Return the [X, Y] coordinate for the center point of the cell that contains the specified text.  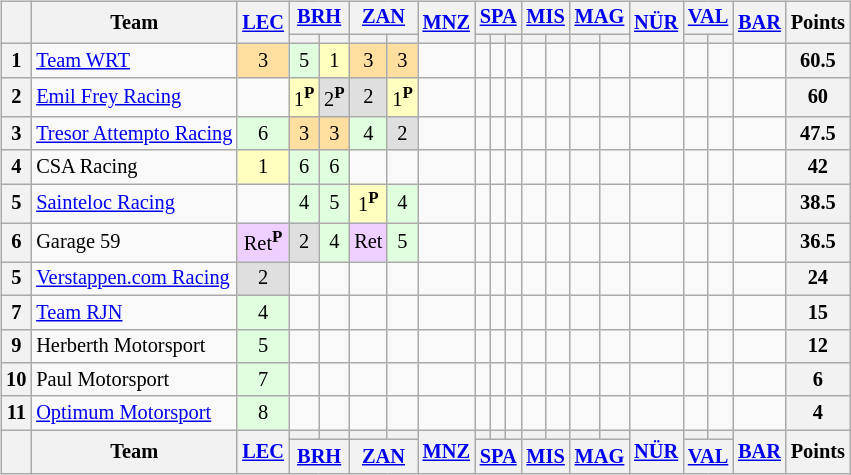
RetP [263, 242]
15 [818, 312]
9 [16, 346]
12 [818, 346]
42 [818, 167]
Paul Motorsport [134, 380]
60.5 [818, 61]
38.5 [818, 204]
CSA Racing [134, 167]
Tresor Attempto Racing [134, 134]
Emil Frey Racing [134, 98]
36.5 [818, 242]
2P [334, 98]
24 [818, 279]
Team RJN [134, 312]
Sainteloc Racing [134, 204]
Garage 59 [134, 242]
8 [263, 413]
11 [16, 413]
Herberth Motorsport [134, 346]
10 [16, 380]
Optimum Motorsport [134, 413]
Ret [368, 242]
Verstappen.com Racing [134, 279]
Team WRT [134, 61]
60 [818, 98]
47.5 [818, 134]
